Identify which cell holds the provided text, then report its [X, Y] central coordinate. 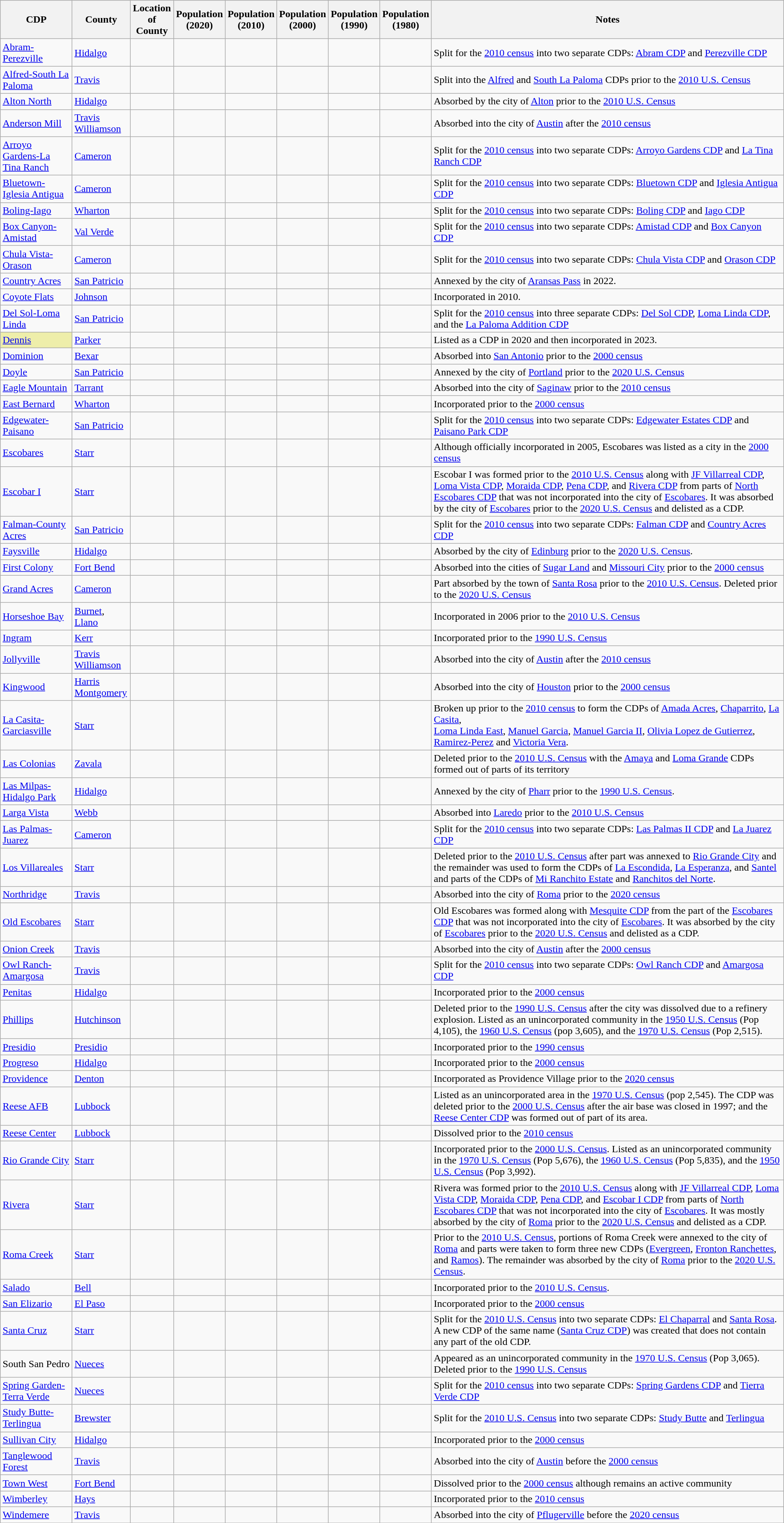
Absorbed by the city of Alton prior to the 2010 U.S. Census [607, 101]
Hays [101, 1499]
Progreso [36, 1063]
Abram-Perezville [36, 53]
Edgewater-Paisano [36, 426]
Absorbed into the city of Houston prior to the 2000 census [607, 686]
Coyote Flats [36, 297]
Split for the 2010 U.S. Census into two separate CDPs: Study Butte and Terlingua [607, 1418]
Hutchinson [101, 1019]
Penitas [36, 992]
Town West [36, 1483]
Split for the 2010 census into two separate CDPs: Amistad CDP and Box Canyon CDP [607, 232]
Population (1980) [405, 20]
Santa Cruz [36, 1331]
Los Villareales [36, 867]
Study Butte-Terlingua [36, 1418]
Bluetown-Iglesia Antigua [36, 189]
Chula Vista-Orason [36, 259]
Part absorbed by the town of Santa Rosa prior to the 2010 U.S. Census. Deleted prior to the 2020 U.S. Census [607, 589]
Faysville [36, 551]
Incorporated prior to the 2010 census [607, 1499]
Dennis [36, 340]
Alfred-South La Paloma [36, 80]
Absorbed into San Antonio prior to the 2000 census [607, 356]
Absorbed into Laredo prior to the 2010 U.S. Census [607, 813]
Incorporated prior to the 1990 U.S. Census [607, 638]
Split for the 2010 census into two separate CDPs: Owl Ranch CDP and Amargosa CDP [607, 970]
Split for the 2010 census into two separate CDPs: Spring Gardens CDP and Tierra Verde CDP [607, 1391]
Split for the 2010 census into two separate CDPs: Boling CDP and Iago CDP [607, 210]
Bell [101, 1288]
Split for the 2010 census into two separate CDPs: Bluetown CDP and Iglesia Antigua CDP [607, 189]
Absorbed by the city of Edinburg prior to the 2020 U.S. Census. [607, 551]
Incorporated prior to the 1990 census [607, 1047]
Old Escobares [36, 922]
Tanglewood Forest [36, 1461]
Box Canyon-Amistad [36, 232]
Absorbed into the city of Roma prior to the 2020 census [607, 895]
Roma Creek [36, 1254]
Ingram [36, 638]
Parker [101, 340]
CDP [36, 20]
Notes [607, 20]
HarrisMontgomery [101, 686]
Wimberley [36, 1499]
Zavala [101, 764]
Absorbed into the city of Austin before the 2000 census [607, 1461]
Doyle [36, 372]
Incorporated as Providence Village prior to the 2020 census [607, 1078]
Sullivan City [36, 1440]
Country Acres [36, 281]
Annexed by the city of Portland prior to the 2020 U.S. Census [607, 372]
Owl Ranch-Amargosa [36, 970]
Northridge [36, 895]
La Casita-Garciasville [36, 726]
Dissolved prior to the 2000 census although remains an active community [607, 1483]
Absorbed into the city of Saginaw prior to the 2010 census [607, 388]
Split for the 2010 census into two separate CDPs: Arroyo Gardens CDP and La Tina Ranch CDP [607, 156]
Phillips [36, 1019]
Rio Grande City [36, 1161]
Larga Vista [36, 813]
Absorbed into the cities of Sugar Land and Missouri City prior to the 2000 census [607, 567]
Split for the 2010 census into three separate CDPs: Del Sol CDP, Loma Linda CDP, and the La Paloma Addition CDP [607, 318]
Population (2010) [251, 20]
Although officially incorporated in 2005, Escobares was listed as a city in the 2000 census [607, 453]
Horseshoe Bay [36, 616]
Burnet, Llano [101, 616]
Del Sol-Loma Linda [36, 318]
Split for the 2010 census into two separate CDPs: Edgewater Estates CDP and Paisano Park CDP [607, 426]
Absorbed into the city of Austin after the 2000 census [607, 949]
Rivera [36, 1205]
Kerr [101, 638]
San Elizario [36, 1303]
Boling-Iago [36, 210]
Bexar [101, 356]
Annexed by the city of Aransas Pass in 2022. [607, 281]
Population(2020) [199, 20]
Las Milpas-Hidalgo Park [36, 791]
Johnson [101, 297]
Escobar I [36, 491]
Salado [36, 1288]
Brewster [101, 1418]
Eagle Mountain [36, 388]
Incorporated prior to the 2010 U.S. Census. [607, 1288]
Location of County [152, 20]
Reese AFB [36, 1106]
Providence [36, 1078]
Denton [101, 1078]
Split for the 2010 census into two separate CDPs: Abram CDP and Perezville CDP [607, 53]
Las Colonias [36, 764]
Webb [101, 813]
Onion Creek [36, 949]
Grand Acres [36, 589]
Split for the 2010 census into two separate CDPs: Las Palmas II CDP and La Juarez CDP [607, 835]
Val Verde [101, 232]
Jollyville [36, 659]
Kingwood [36, 686]
Arroyo Gardens-La Tina Ranch [36, 156]
Windemere [36, 1515]
Split for the 2010 census into two separate CDPs: Chula Vista CDP and Orason CDP [607, 259]
Listed as a CDP in 2020 and then incorporated in 2023. [607, 340]
Split into the Alfred and South La Paloma CDPs prior to the 2010 U.S. Census [607, 80]
Split for the 2010 census into two separate CDPs: Falman CDP and Country Acres CDP [607, 530]
Incorporated in 2010. [607, 297]
Reese Center [36, 1133]
Falman-County Acres [36, 530]
South San Pedro [36, 1363]
Deleted prior to the 2010 U.S. Census with the Amaya and Loma Grande CDPs formed out of parts of its territory [607, 764]
Population (1990) [354, 20]
Tarrant [101, 388]
Las Palmas-Juarez [36, 835]
Incorporated in 2006 prior to the 2010 U.S. Census [607, 616]
Dissolved prior to the 2010 census [607, 1133]
Absorbed into the city of Pflugerville before the 2020 census [607, 1515]
Appeared as an unincorporated community in the 1970 U.S. Census (Pop 3,065). Deleted prior to the 1990 U.S. Census [607, 1363]
Population (2000) [302, 20]
El Paso [101, 1303]
First Colony [36, 567]
Alton North [36, 101]
East Bernard [36, 404]
Dominion [36, 356]
County [101, 20]
Annexed by the city of Pharr prior to the 1990 U.S. Census. [607, 791]
Spring Garden-Terra Verde [36, 1391]
Escobares [36, 453]
Anderson Mill [36, 123]
